From the cell containing the given text, extract its center point as [x, y] coordinate. 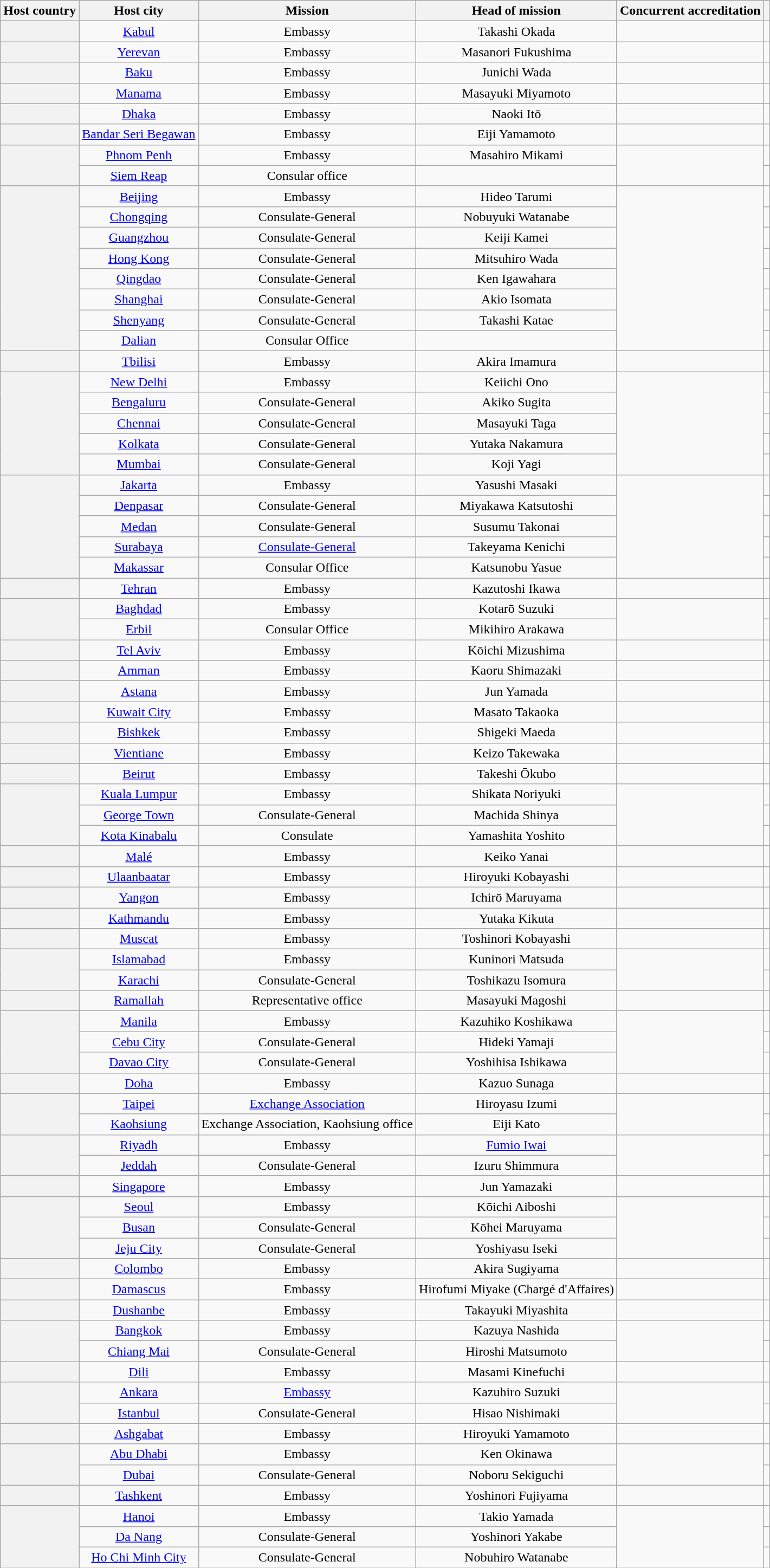
Keiichi Ono [516, 382]
Beirut [139, 774]
Kolkata [139, 444]
Masahiro Mikami [516, 155]
Kuala Lumpur [139, 794]
New Delhi [139, 382]
Yoshinori Fujiyama [516, 1495]
Surabaya [139, 547]
Dalian [139, 341]
Mitsuhiro Wada [516, 258]
Taipei [139, 1104]
Akiko Sugita [516, 403]
Mumbai [139, 464]
Hanoi [139, 1516]
Dili [139, 1372]
Jun Yamada [516, 691]
Medan [139, 526]
Kota Kinabalu [139, 835]
Takeyama Kenichi [516, 547]
Exchange Association [307, 1104]
Karachi [139, 980]
Hiroshi Matsumoto [516, 1351]
Denpasar [139, 506]
Colombo [139, 1269]
Qingdao [139, 279]
Ichirō Maruyama [516, 897]
Beijing [139, 196]
Head of mission [516, 11]
Dubai [139, 1475]
Kōichi Aiboshi [516, 1207]
Takayuki Miyashita [516, 1310]
Siem Reap [139, 176]
Naoki Itō [516, 114]
Ho Chi Minh City [139, 1557]
Hiroyuki Kobayashi [516, 877]
Jeddah [139, 1165]
Hiroyuki Yamamoto [516, 1434]
Representative office [307, 1001]
Concurrent accreditation [690, 11]
Akio Isomata [516, 300]
Chiang Mai [139, 1351]
Yutaka Kikuta [516, 918]
Toshikazu Isomura [516, 980]
Kazuo Sunaga [516, 1083]
Bishkek [139, 733]
Yangon [139, 897]
Host country [40, 11]
Baku [139, 73]
Kōichi Mizushima [516, 650]
Baghdad [139, 609]
Singapore [139, 1186]
Mikihiro Arakawa [516, 630]
Kaoru Shimazaki [516, 671]
Jakarta [139, 485]
Istanbul [139, 1413]
Bangkok [139, 1331]
Tbilisi [139, 361]
Kaohsiung [139, 1124]
Chennai [139, 423]
Kathmandu [139, 918]
Manila [139, 1021]
Jeju City [139, 1248]
Islamabad [139, 960]
Astana [139, 691]
Consulate [307, 835]
Riyadh [139, 1145]
Shenyang [139, 320]
Ken Igawahara [516, 279]
Hideki Yamaji [516, 1042]
Susumu Takonai [516, 526]
Shikata Noriyuki [516, 794]
Akira Imamura [516, 361]
Masami Kinefuchi [516, 1372]
Exchange Association, Kaohsiung office [307, 1124]
Hiroyasu Izumi [516, 1104]
Malé [139, 856]
Hirofumi Miyake (Chargé d'Affaires) [516, 1290]
Masato Takaoka [516, 712]
Dushanbe [139, 1310]
Kōhei Maruyama [516, 1227]
Nobuyuki Watanabe [516, 217]
Amman [139, 671]
Junichi Wada [516, 73]
Shigeki Maeda [516, 733]
Kazuhiro Suzuki [516, 1392]
Doha [139, 1083]
Bengaluru [139, 403]
Yutaka Nakamura [516, 444]
Ashgabat [139, 1434]
Phnom Penh [139, 155]
Akira Sugiyama [516, 1269]
Machida Shinya [516, 815]
Dhaka [139, 114]
Ulaanbaatar [139, 877]
Takashi Katae [516, 320]
Bandar Seri Begawan [139, 134]
Toshinori Kobayashi [516, 939]
Miyakawa Katsutoshi [516, 506]
Masayuki Miyamoto [516, 93]
Takashi Okada [516, 31]
Yoshiyasu Iseki [516, 1248]
Ankara [139, 1392]
Kazutoshi Ikawa [516, 588]
Izuru Shimmura [516, 1165]
Katsunobu Yasue [516, 567]
Consular office [307, 176]
Da Nang [139, 1537]
Yerevan [139, 52]
Busan [139, 1227]
Masayuki Magoshi [516, 1001]
Guangzhou [139, 237]
Koji Yagi [516, 464]
Noboru Sekiguchi [516, 1475]
Takeshi Ōkubo [516, 774]
Chongqing [139, 217]
Davao City [139, 1062]
Nobuhiro Watanabe [516, 1557]
Kazuhiko Koshikawa [516, 1021]
Masanori Fukushima [516, 52]
Damascus [139, 1290]
Mission [307, 11]
Tehran [139, 588]
Kazuya Nashida [516, 1331]
Yoshinori Yakabe [516, 1537]
George Town [139, 815]
Kuwait City [139, 712]
Ramallah [139, 1001]
Yoshihisa Ishikawa [516, 1062]
Eiji Kato [516, 1124]
Kotarō Suzuki [516, 609]
Seoul [139, 1207]
Tashkent [139, 1495]
Abu Dhabi [139, 1454]
Yamashita Yoshito [516, 835]
Tel Aviv [139, 650]
Manama [139, 93]
Takio Yamada [516, 1516]
Masayuki Taga [516, 423]
Kabul [139, 31]
Keizo Takewaka [516, 753]
Eiji Yamamoto [516, 134]
Jun Yamazaki [516, 1186]
Kuninori Matsuda [516, 960]
Makassar [139, 567]
Vientiane [139, 753]
Shanghai [139, 300]
Host city [139, 11]
Hong Kong [139, 258]
Ken Okinawa [516, 1454]
Hisao Nishimaki [516, 1413]
Cebu City [139, 1042]
Hideo Tarumi [516, 196]
Yasushi Masaki [516, 485]
Erbil [139, 630]
Keiji Kamei [516, 237]
Keiko Yanai [516, 856]
Fumio Iwai [516, 1145]
Muscat [139, 939]
